Capture the cell that displays the provided text and extract its (X, Y) central coordinate. 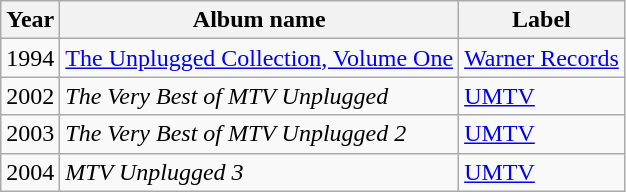
Label (542, 20)
Year (30, 20)
2004 (30, 172)
MTV Unplugged 3 (260, 172)
The Very Best of MTV Unplugged (260, 96)
Album name (260, 20)
The Unplugged Collection, Volume One (260, 58)
2002 (30, 96)
Warner Records (542, 58)
2003 (30, 134)
The Very Best of MTV Unplugged 2 (260, 134)
1994 (30, 58)
